Capture the cell that displays the provided text and extract its [X, Y] central coordinate. 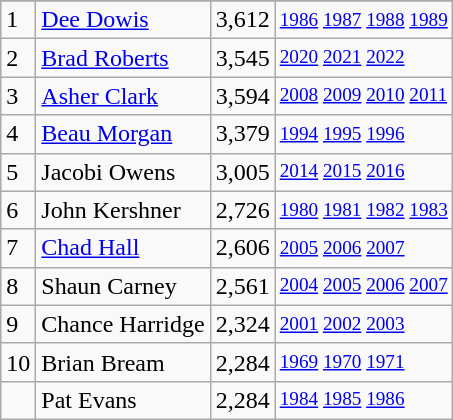
Beau Morgan [123, 134]
3,594 [242, 96]
Jacobi Owens [123, 172]
4 [18, 134]
10 [18, 362]
1969 1970 1971 [364, 362]
2001 2002 2003 [364, 324]
2,324 [242, 324]
Asher Clark [123, 96]
2,606 [242, 248]
2008 2009 2010 2011 [364, 96]
Dee Dowis [123, 20]
Brad Roberts [123, 58]
2014 2015 2016 [364, 172]
2,561 [242, 286]
1986 1987 1988 1989 [364, 20]
2020 2021 2022 [364, 58]
3 [18, 96]
5 [18, 172]
9 [18, 324]
3,545 [242, 58]
Chance Harridge [123, 324]
Brian Bream [123, 362]
Shaun Carney [123, 286]
2 [18, 58]
John Kershner [123, 210]
3,005 [242, 172]
2,726 [242, 210]
8 [18, 286]
Pat Evans [123, 400]
7 [18, 248]
1994 1995 1996 [364, 134]
1 [18, 20]
2005 2006 2007 [364, 248]
3,379 [242, 134]
1984 1985 1986 [364, 400]
1980 1981 1982 1983 [364, 210]
2004 2005 2006 2007 [364, 286]
Chad Hall [123, 248]
3,612 [242, 20]
6 [18, 210]
